Provide the (x, y) coordinate of the cell's center where the given text is located.  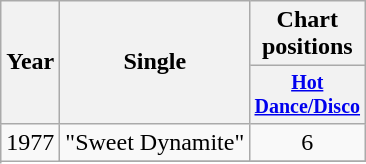
1977 (30, 142)
"Sweet Dynamite" (155, 142)
Chart positions (308, 34)
Single (155, 62)
6 (308, 142)
Hot Dance/Disco (308, 94)
Year (30, 62)
